Scan for the cell matching the given text and deliver its (X, Y) coordinate at center. 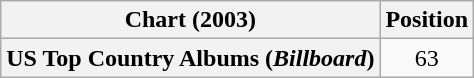
US Top Country Albums (Billboard) (190, 58)
Position (427, 20)
Chart (2003) (190, 20)
63 (427, 58)
